Return the [X, Y] coordinate for the center point of the cell that contains the specified text.  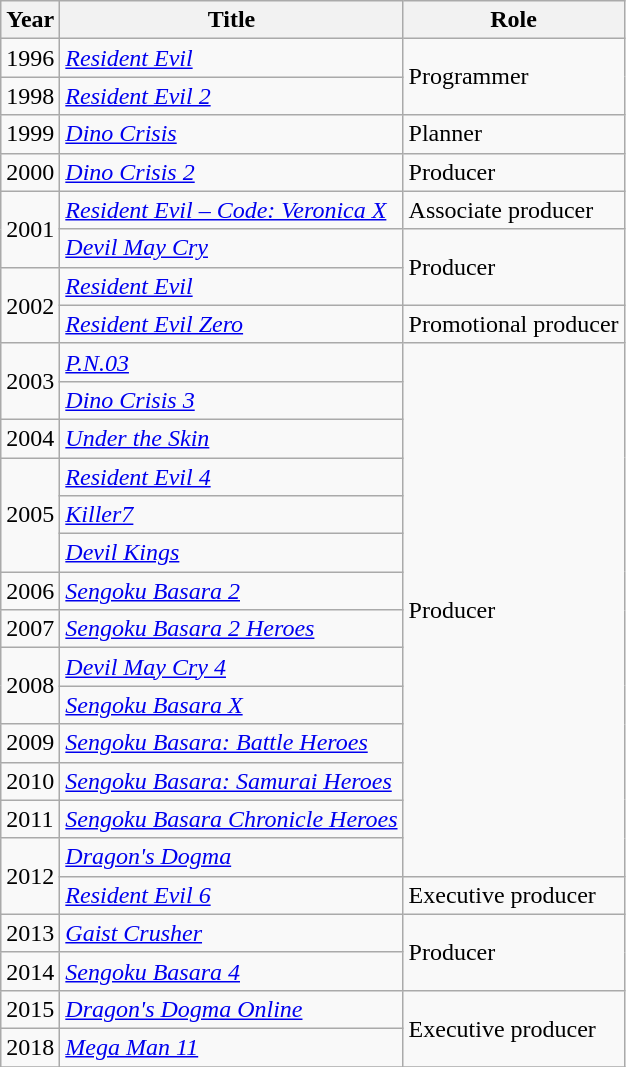
2014 [30, 971]
Resident Evil 6 [232, 895]
2000 [30, 172]
2007 [30, 629]
2009 [30, 743]
Title [232, 20]
2002 [30, 305]
Dino Crisis 3 [232, 400]
Dragon's Dogma Online [232, 1009]
2013 [30, 933]
Mega Man 11 [232, 1047]
Devil May Cry [232, 248]
2015 [30, 1009]
2008 [30, 686]
2011 [30, 819]
Devil May Cry 4 [232, 667]
Sengoku Basara 4 [232, 971]
1996 [30, 58]
Sengoku Basara Chronicle Heroes [232, 819]
Devil Kings [232, 553]
2005 [30, 515]
Sengoku Basara 2 Heroes [232, 629]
Resident Evil 2 [232, 96]
2006 [30, 591]
Dino Crisis 2 [232, 172]
Role [514, 20]
P.N.03 [232, 362]
Resident Evil Zero [232, 324]
Sengoku Basara: Samurai Heroes [232, 781]
2001 [30, 229]
Year [30, 20]
Sengoku Basara: Battle Heroes [232, 743]
1998 [30, 96]
Associate producer [514, 210]
Resident Evil – Code: Veronica X [232, 210]
Sengoku Basara X [232, 705]
2004 [30, 438]
Sengoku Basara 2 [232, 591]
2010 [30, 781]
Dino Crisis [232, 134]
Promotional producer [514, 324]
Planner [514, 134]
Gaist Crusher [232, 933]
Dragon's Dogma [232, 857]
2003 [30, 381]
1999 [30, 134]
Resident Evil 4 [232, 477]
Killer7 [232, 515]
Programmer [514, 77]
2012 [30, 876]
2018 [30, 1047]
Under the Skin [232, 438]
